For the text-containing cell, return its midpoint in (x, y) coordinate format. 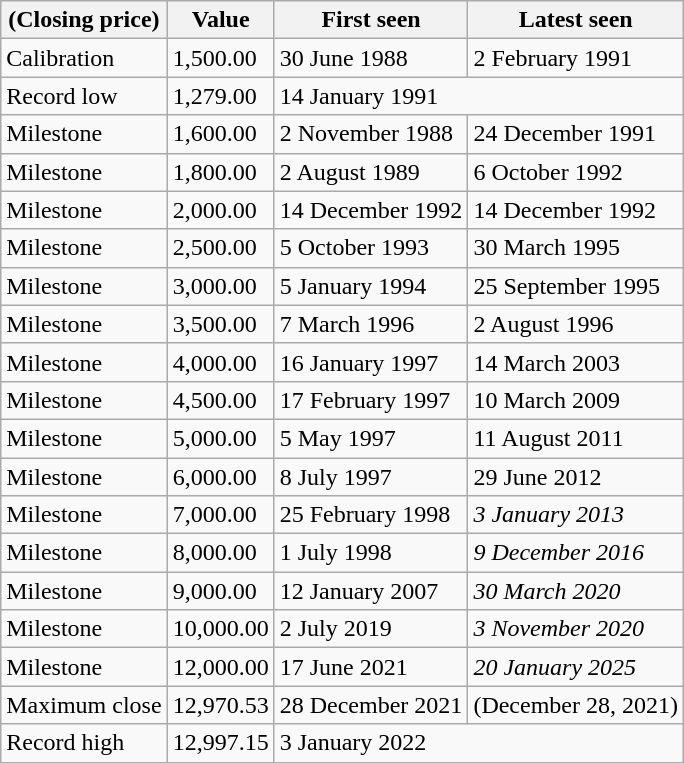
8,000.00 (220, 553)
30 March 2020 (576, 591)
Value (220, 20)
12,970.53 (220, 705)
3 January 2013 (576, 515)
12,000.00 (220, 667)
Record low (84, 96)
14 January 1991 (478, 96)
2 July 2019 (371, 629)
2,500.00 (220, 248)
11 August 2011 (576, 438)
4,500.00 (220, 400)
9,000.00 (220, 591)
25 February 1998 (371, 515)
24 December 1991 (576, 134)
17 June 2021 (371, 667)
30 March 1995 (576, 248)
9 December 2016 (576, 553)
2 August 1989 (371, 172)
25 September 1995 (576, 286)
1,500.00 (220, 58)
10,000.00 (220, 629)
28 December 2021 (371, 705)
2 November 1988 (371, 134)
17 February 1997 (371, 400)
3,500.00 (220, 324)
First seen (371, 20)
Latest seen (576, 20)
2,000.00 (220, 210)
5 May 1997 (371, 438)
8 July 1997 (371, 477)
5,000.00 (220, 438)
2 August 1996 (576, 324)
10 March 2009 (576, 400)
1,279.00 (220, 96)
(Closing price) (84, 20)
3 January 2022 (478, 743)
16 January 1997 (371, 362)
2 February 1991 (576, 58)
5 October 1993 (371, 248)
20 January 2025 (576, 667)
(December 28, 2021) (576, 705)
6 October 1992 (576, 172)
Calibration (84, 58)
3,000.00 (220, 286)
12,997.15 (220, 743)
1,600.00 (220, 134)
6,000.00 (220, 477)
14 March 2003 (576, 362)
7,000.00 (220, 515)
29 June 2012 (576, 477)
Maximum close (84, 705)
Record high (84, 743)
1 July 1998 (371, 553)
1,800.00 (220, 172)
30 June 1988 (371, 58)
7 March 1996 (371, 324)
12 January 2007 (371, 591)
5 January 1994 (371, 286)
4,000.00 (220, 362)
3 November 2020 (576, 629)
